Detect which cell encompasses the target text, then output its [x, y] center coordinate. 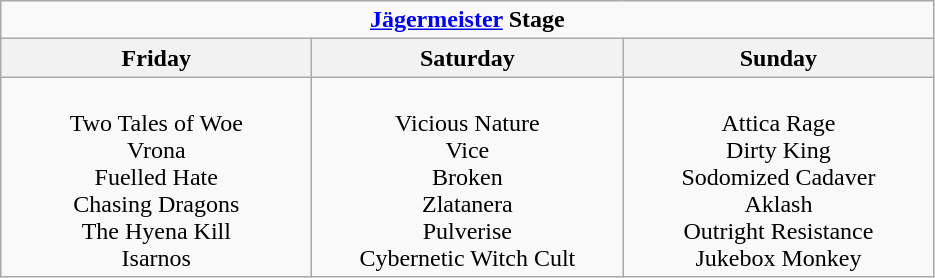
Jägermeister Stage [468, 20]
Vicious Nature Vice Broken Zlatanera Pulverise Cybernetic Witch Cult [468, 177]
Two Tales of Woe Vrona Fuelled Hate Chasing Dragons The Hyena Kill Isarnos [156, 177]
Saturday [468, 58]
Sunday [778, 58]
Attica Rage Dirty King Sodomized Cadaver Aklash Outright Resistance Jukebox Monkey [778, 177]
Friday [156, 58]
